Extract the [x, y] coordinate from the center of the cell holding the provided text.  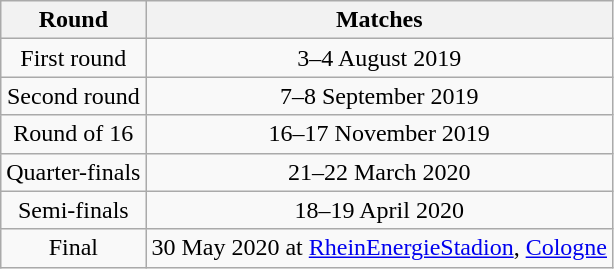
21–22 March 2020 [380, 172]
Round of 16 [74, 134]
18–19 April 2020 [380, 210]
16–17 November 2019 [380, 134]
7–8 September 2019 [380, 96]
Matches [380, 20]
Quarter-finals [74, 172]
Round [74, 20]
First round [74, 58]
Semi-finals [74, 210]
Final [74, 248]
Second round [74, 96]
30 May 2020 at RheinEnergieStadion, Cologne [380, 248]
3–4 August 2019 [380, 58]
